Pinpoint the cell where the given text exists, returning its [X, Y] midpoint coordinate. 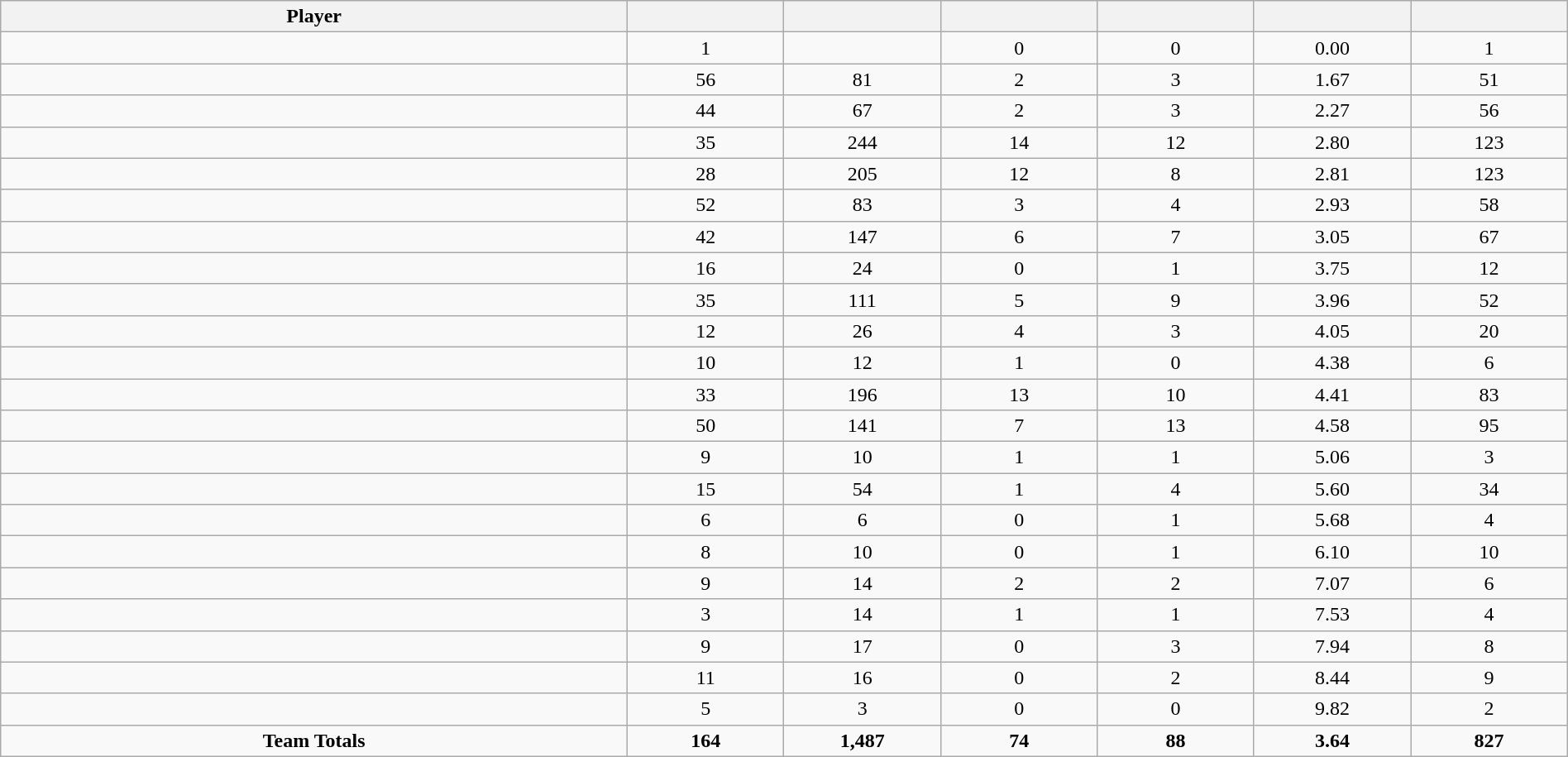
141 [862, 426]
7.07 [1331, 583]
7.94 [1331, 646]
11 [706, 678]
88 [1176, 740]
81 [862, 79]
4.05 [1331, 331]
4.58 [1331, 426]
196 [862, 395]
8.44 [1331, 678]
4.41 [1331, 395]
111 [862, 299]
34 [1489, 489]
7.53 [1331, 615]
42 [706, 237]
827 [1489, 740]
5.68 [1331, 520]
2.80 [1331, 142]
6.10 [1331, 552]
20 [1489, 331]
5.06 [1331, 458]
3.96 [1331, 299]
51 [1489, 79]
26 [862, 331]
147 [862, 237]
95 [1489, 426]
3.05 [1331, 237]
2.81 [1331, 174]
28 [706, 174]
1,487 [862, 740]
44 [706, 111]
3.64 [1331, 740]
Player [314, 17]
1.67 [1331, 79]
164 [706, 740]
17 [862, 646]
33 [706, 395]
2.27 [1331, 111]
5.60 [1331, 489]
205 [862, 174]
3.75 [1331, 268]
50 [706, 426]
0.00 [1331, 48]
74 [1019, 740]
24 [862, 268]
4.38 [1331, 362]
2.93 [1331, 205]
244 [862, 142]
Team Totals [314, 740]
15 [706, 489]
9.82 [1331, 709]
54 [862, 489]
58 [1489, 205]
